Scan for the cell matching the given text and deliver its (X, Y) coordinate at center. 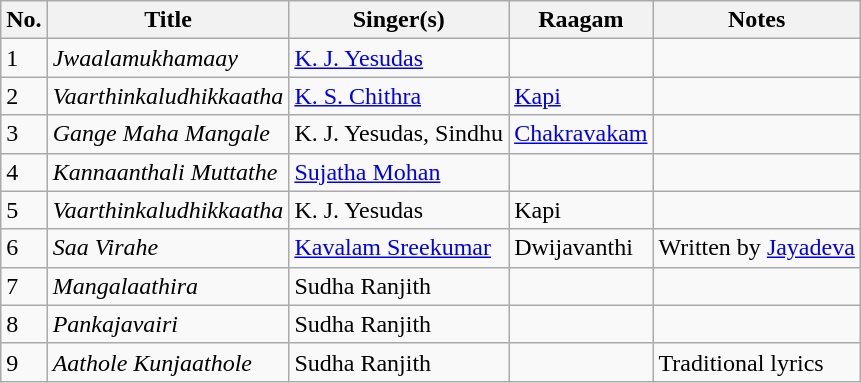
Chakravakam (581, 134)
K. S. Chithra (399, 96)
Title (168, 20)
Kannaanthali Muttathe (168, 172)
8 (24, 324)
2 (24, 96)
Dwijavanthi (581, 248)
No. (24, 20)
Gange Maha Mangale (168, 134)
Mangalaathira (168, 286)
Aathole Kunjaathole (168, 362)
Traditional lyrics (756, 362)
Saa Virahe (168, 248)
Kavalam Sreekumar (399, 248)
6 (24, 248)
1 (24, 58)
5 (24, 210)
Raagam (581, 20)
7 (24, 286)
Singer(s) (399, 20)
9 (24, 362)
Sujatha Mohan (399, 172)
3 (24, 134)
Notes (756, 20)
4 (24, 172)
Jwaalamukhamaay (168, 58)
Pankajavairi (168, 324)
K. J. Yesudas, Sindhu (399, 134)
Written by Jayadeva (756, 248)
